From the cell containing the given text, extract its center point as [X, Y] coordinate. 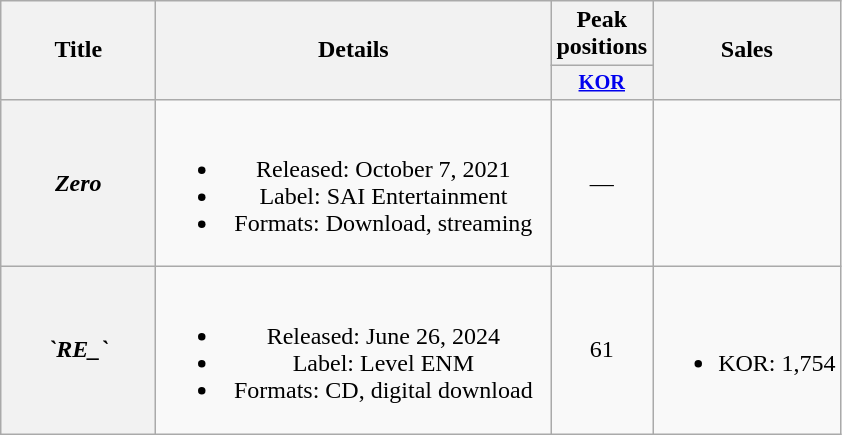
Sales [747, 50]
Title [78, 50]
Peak positions [602, 34]
KOR [602, 83]
KOR: 1,754 [747, 350]
`RE_` [78, 350]
61 [602, 350]
— [602, 182]
Released: October 7, 2021Label: SAI EntertainmentFormats: Download, streaming [354, 182]
Zero [78, 182]
Released: June 26, 2024Label: Level ENMFormats: CD, digital download [354, 350]
Details [354, 50]
